Identify which cell holds the provided text, then report its (X, Y) central coordinate. 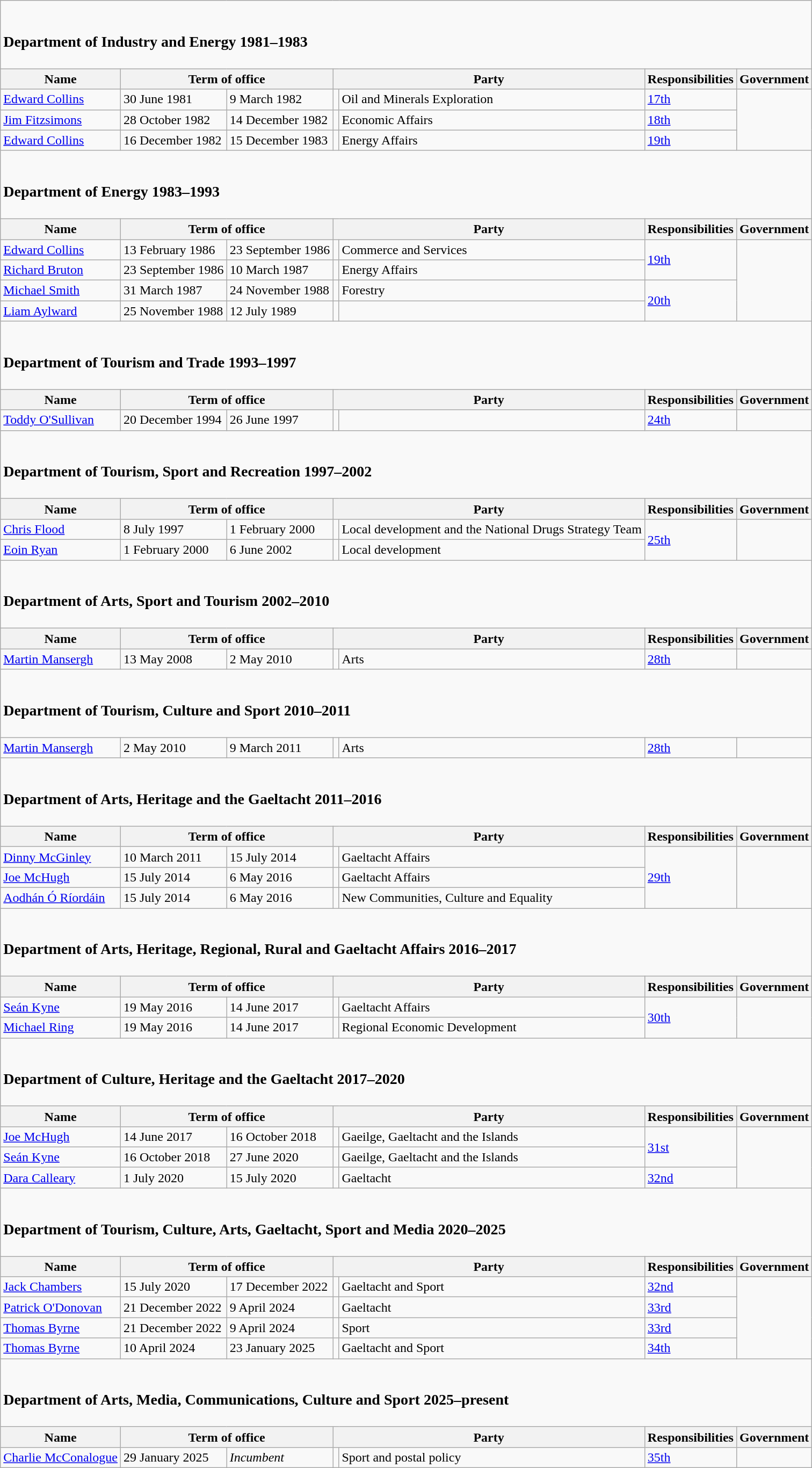
20th (691, 301)
9 March 2011 (280, 748)
Local development and the National Drugs Strategy Team (492, 529)
15 December 1983 (280, 140)
Forestry (492, 291)
Richard Bruton (61, 270)
Economic Affairs (492, 120)
Oil and Minerals Exploration (492, 99)
Patrick O'Donovan (61, 1307)
12 July 1989 (280, 311)
35th (691, 1457)
34th (691, 1348)
29 January 2025 (173, 1457)
Department of Arts, Heritage and the Gaeltacht 2011–2016 (406, 792)
Dinny McGinley (61, 857)
Sport and postal policy (492, 1457)
10 March 2011 (173, 857)
Sport (492, 1328)
17th (691, 99)
25th (691, 539)
Eoin Ryan (61, 549)
20 December 1994 (173, 420)
27 June 2020 (280, 1157)
25 November 1988 (173, 311)
30th (691, 1017)
Michael Smith (61, 291)
Department of Arts, Heritage, Regional, Rural and Gaeltacht Affairs 2016–2017 (406, 942)
Toddy O'Sullivan (61, 420)
31st (691, 1147)
Jim Fitzsimons (61, 120)
31 March 1987 (173, 291)
Charlie McConalogue (61, 1457)
28 October 1982 (173, 120)
Department of Arts, Sport and Tourism 2002–2010 (406, 594)
30 June 1981 (173, 99)
14 December 1982 (280, 120)
Department of Tourism, Culture, Arts, Gaeltacht, Sport and Media 2020–2025 (406, 1221)
Incumbent (280, 1457)
Department of Culture, Heritage and the Gaeltacht 2017–2020 (406, 1072)
1 July 2020 (173, 1177)
Chris Flood (61, 529)
Dara Calleary (61, 1177)
24 November 1988 (280, 291)
8 July 1997 (173, 529)
9 March 1982 (280, 99)
24th (691, 420)
10 April 2024 (173, 1348)
Department of Tourism, Sport and Recreation 1997–2002 (406, 464)
18th (691, 120)
Jack Chambers (61, 1287)
Department of Tourism, Culture and Sport 2010–2011 (406, 704)
13 May 2008 (173, 659)
16 December 1982 (173, 140)
Department of Energy 1983–1993 (406, 185)
Local development (492, 549)
Michael Ring (61, 1028)
Aodhán Ó Ríordáin (61, 898)
6 June 2002 (280, 549)
13 February 1986 (173, 250)
Commerce and Services (492, 250)
Liam Aylward (61, 311)
29th (691, 877)
Department of Tourism and Trade 1993–1997 (406, 356)
Department of Arts, Media, Communications, Culture and Sport 2025–present (406, 1392)
26 June 1997 (280, 420)
Regional Economic Development (492, 1028)
23 January 2025 (280, 1348)
17 December 2022 (280, 1287)
Department of Industry and Energy 1981–1983 (406, 34)
10 March 1987 (280, 270)
New Communities, Culture and Equality (492, 898)
